Provide the [x, y] coordinate of the cell's center where the given text is located.  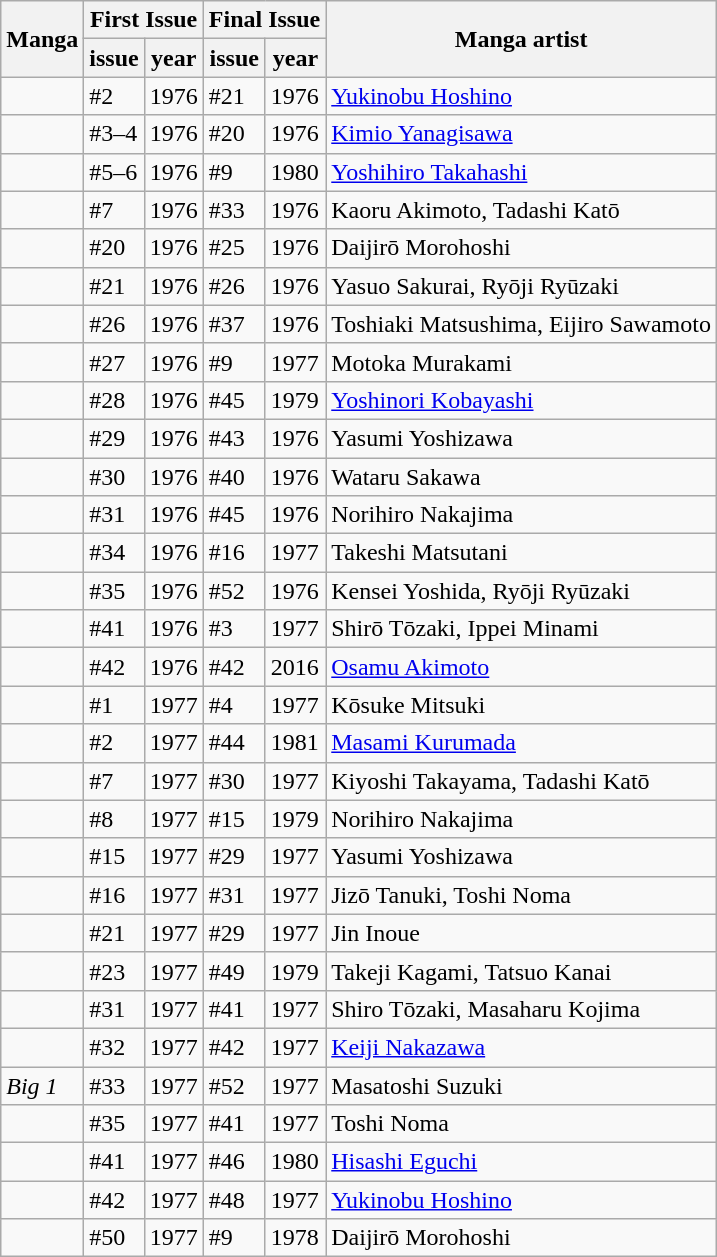
Kensei Yoshida, Ryōji Ryūzaki [522, 591]
Masami Kurumada [522, 743]
Manga artist [522, 39]
2016 [296, 667]
Takeshi Matsutani [522, 553]
#27 [114, 362]
#28 [114, 400]
#49 [234, 971]
#4 [234, 705]
#44 [234, 743]
#3 [234, 629]
Yoshinori Kobayashi [522, 400]
#25 [234, 248]
#5–6 [114, 172]
#8 [114, 819]
Hisashi Eguchi [522, 1162]
Jin Inoue [522, 933]
Big 1 [42, 1085]
1978 [296, 1238]
Kaoru Akimoto, Tadashi Katō [522, 210]
#46 [234, 1162]
Kōsuke Mitsuki [522, 705]
#3–4 [114, 134]
Shirō Tōzaki, Ippei Minami [522, 629]
Toshiaki Matsushima, Eijiro Sawamoto [522, 324]
#50 [114, 1238]
#32 [114, 1047]
Keiji Nakazawa [522, 1047]
Osamu Akimoto [522, 667]
Toshi Noma [522, 1124]
Shiro Tōzaki, Masaharu Kojima [522, 1009]
Kimio Yanagisawa [522, 134]
#23 [114, 971]
Wataru Sakawa [522, 477]
#37 [234, 324]
Yasuo Sakurai, Ryōji Ryūzaki [522, 286]
1981 [296, 743]
Takeji Kagami, Tatsuo Kanai [522, 971]
#1 [114, 705]
Yoshihiro Takahashi [522, 172]
#43 [234, 438]
#34 [114, 553]
Manga [42, 39]
First Issue [144, 20]
Jizō Tanuki, Toshi Noma [522, 895]
Masatoshi Suzuki [522, 1085]
Motoka Murakami [522, 362]
Final Issue [264, 20]
Kiyoshi Takayama, Tadashi Katō [522, 781]
#40 [234, 477]
#48 [234, 1200]
